Return the (X, Y) coordinate for the center point of the cell that contains the specified text.  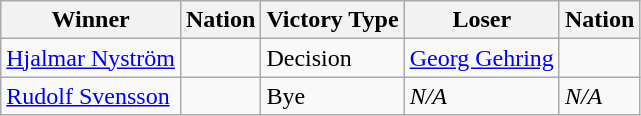
Bye (332, 96)
Decision (332, 58)
Hjalmar Nyström (91, 58)
Rudolf Svensson (91, 96)
Georg Gehring (482, 58)
Loser (482, 20)
Winner (91, 20)
Victory Type (332, 20)
